Capture the cell that displays the provided text and extract its [X, Y] central coordinate. 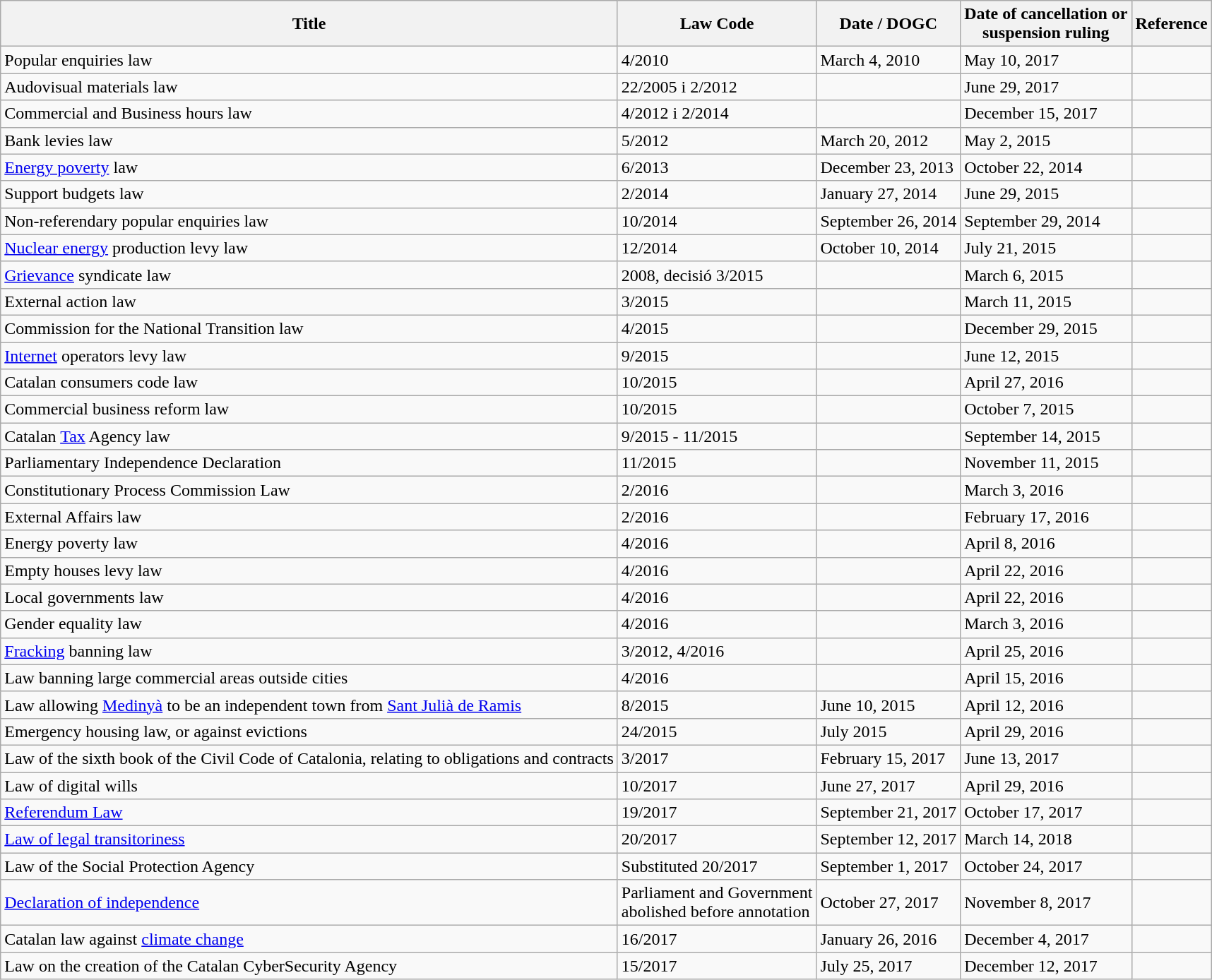
April 15, 2016 [1046, 678]
16/2017 [717, 939]
June 13, 2017 [1046, 758]
May 10, 2017 [1046, 60]
Grievance syndicate law [309, 275]
June 29, 2015 [1046, 194]
July 25, 2017 [889, 966]
Constitutionary Process Commission Law [309, 490]
Law Code [717, 24]
March 14, 2018 [1046, 839]
2/2014 [717, 194]
October 27, 2017 [889, 902]
Bank levies law [309, 141]
Gender equality law [309, 624]
March 11, 2015 [1046, 301]
Reference [1171, 24]
9/2015 - 11/2015 [717, 436]
15/2017 [717, 966]
Referendum Law [309, 813]
January 26, 2016 [889, 939]
Audovisual materials law [309, 87]
Fracking banning law [309, 651]
July 21, 2015 [1046, 248]
April 12, 2016 [1046, 705]
5/2012 [717, 141]
Local governments law [309, 597]
Catalan consumers code law [309, 383]
April 25, 2016 [1046, 651]
Law allowing Medinyà to be an independent town from Sant Julià de Ramis [309, 705]
3/2017 [717, 758]
6/2013 [717, 167]
Law of the sixth book of the Civil Code of Catalonia, relating to obligations and contracts [309, 758]
Date / DOGC [889, 24]
September 29, 2014 [1046, 221]
24/2015 [717, 731]
10/2014 [717, 221]
Substituted 20/2017 [717, 866]
April 27, 2016 [1046, 383]
Law of digital wills [309, 786]
February 15, 2017 [889, 758]
3/2015 [717, 301]
External action law [309, 301]
Title [309, 24]
Emergency housing law, or against evictions [309, 731]
Non-referendary popular enquiries law [309, 221]
4/2010 [717, 60]
December 12, 2017 [1046, 966]
March 6, 2015 [1046, 275]
20/2017 [717, 839]
11/2015 [717, 463]
November 8, 2017 [1046, 902]
8/2015 [717, 705]
Declaration of independence [309, 902]
June 10, 2015 [889, 705]
November 11, 2015 [1046, 463]
October 22, 2014 [1046, 167]
October 24, 2017 [1046, 866]
December 15, 2017 [1046, 114]
Parliament and Governmentabolished before annotation [717, 902]
October 10, 2014 [889, 248]
June 27, 2017 [889, 786]
March 4, 2010 [889, 60]
Catalan law against climate change [309, 939]
September 12, 2017 [889, 839]
February 17, 2016 [1046, 517]
May 2, 2015 [1046, 141]
Parliamentary Independence Declaration [309, 463]
4/2015 [717, 328]
Law of the Social Protection Agency [309, 866]
Commission for the National Transition law [309, 328]
9/2015 [717, 355]
Law of legal transitoriness [309, 839]
April 8, 2016 [1046, 544]
12/2014 [717, 248]
Commercial and Business hours law [309, 114]
September 14, 2015 [1046, 436]
October 7, 2015 [1046, 410]
Support budgets law [309, 194]
December 4, 2017 [1046, 939]
Law on the creation of the Catalan CyberSecurity Agency [309, 966]
19/2017 [717, 813]
Popular enquiries law [309, 60]
Empty houses levy law [309, 570]
December 29, 2015 [1046, 328]
June 29, 2017 [1046, 87]
Nuclear energy production levy law [309, 248]
10/2017 [717, 786]
January 27, 2014 [889, 194]
July 2015 [889, 731]
External Affairs law [309, 517]
Catalan Tax Agency law [309, 436]
22/2005 i 2/2012 [717, 87]
September 21, 2017 [889, 813]
December 23, 2013 [889, 167]
Date of cancellation orsuspension ruling [1046, 24]
September 1, 2017 [889, 866]
Commercial business reform law [309, 410]
June 12, 2015 [1046, 355]
2008, decisió 3/2015 [717, 275]
4/2012 i 2/2014 [717, 114]
October 17, 2017 [1046, 813]
Internet operators levy law [309, 355]
3/2012, 4/2016 [717, 651]
September 26, 2014 [889, 221]
March 20, 2012 [889, 141]
Law banning large commercial areas outside cities [309, 678]
